Locate the cell with the specified text and output its (X, Y) center coordinate. 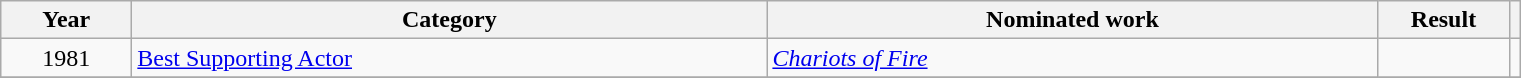
Nominated work (1072, 20)
1981 (66, 58)
Best Supporting Actor (450, 58)
Chariots of Fire (1072, 58)
Result (1444, 20)
Category (450, 20)
Year (66, 20)
